Return [x, y] of the center of cell containing provided text 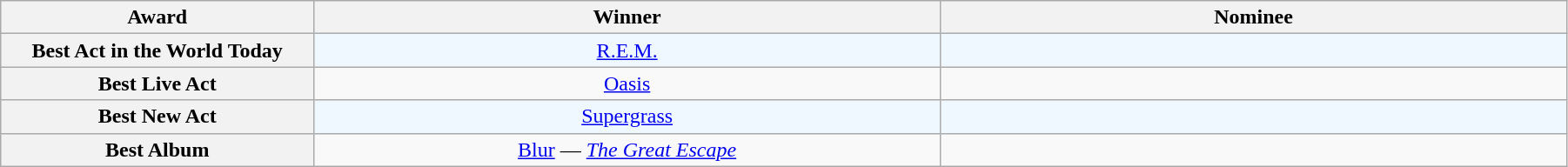
Best Act in the World Today [157, 50]
R.E.M. [627, 50]
Best Live Act [157, 83]
Winner [627, 17]
Award [157, 17]
Nominee [1254, 17]
Best New Act [157, 117]
Oasis [627, 83]
Blur — The Great Escape [627, 150]
Supergrass [627, 117]
Best Album [157, 150]
